Scan for the cell matching the given text and deliver its [X, Y] coordinate at center. 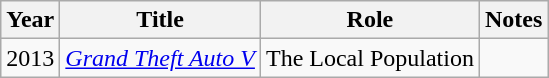
Role [370, 20]
Grand Theft Auto V [160, 58]
Title [160, 20]
Notes [513, 20]
The Local Population [370, 58]
2013 [30, 58]
Year [30, 20]
